Detect which cell encompasses the target text, then output its [X, Y] center coordinate. 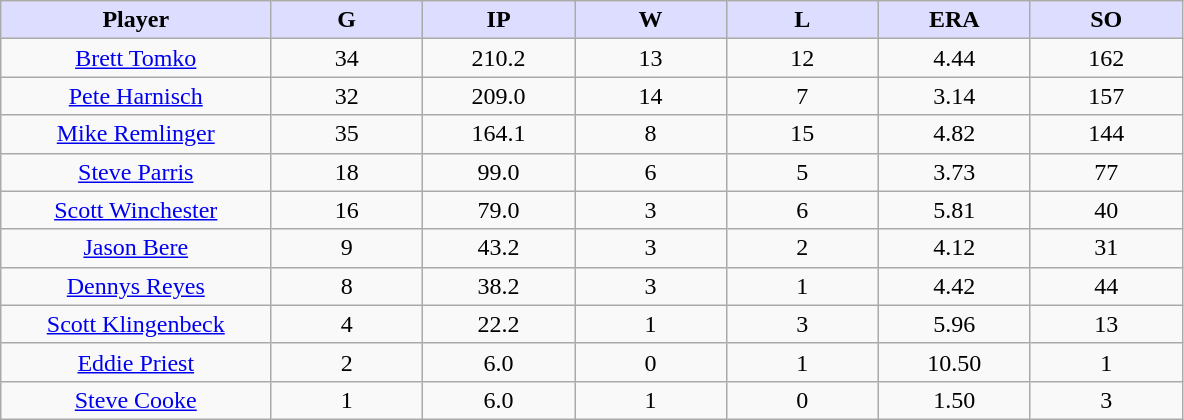
Steve Cooke [136, 400]
Mike Remlinger [136, 134]
34 [347, 58]
1.50 [954, 400]
ERA [954, 20]
99.0 [499, 172]
W [651, 20]
77 [1106, 172]
22.2 [499, 324]
4 [347, 324]
31 [1106, 248]
Brett Tomko [136, 58]
4.82 [954, 134]
162 [1106, 58]
4.44 [954, 58]
5.96 [954, 324]
35 [347, 134]
3.73 [954, 172]
43.2 [499, 248]
Player [136, 20]
5 [802, 172]
18 [347, 172]
14 [651, 96]
SO [1106, 20]
4.42 [954, 286]
3.14 [954, 96]
Pete Harnisch [136, 96]
Dennys Reyes [136, 286]
7 [802, 96]
4.12 [954, 248]
79.0 [499, 210]
164.1 [499, 134]
9 [347, 248]
Steve Parris [136, 172]
16 [347, 210]
210.2 [499, 58]
40 [1106, 210]
12 [802, 58]
44 [1106, 286]
209.0 [499, 96]
Eddie Priest [136, 362]
15 [802, 134]
10.50 [954, 362]
IP [499, 20]
Scott Klingenbeck [136, 324]
G [347, 20]
Jason Bere [136, 248]
L [802, 20]
5.81 [954, 210]
144 [1106, 134]
32 [347, 96]
38.2 [499, 286]
157 [1106, 96]
Scott Winchester [136, 210]
